From the cell containing the given text, extract its center point as [X, Y] coordinate. 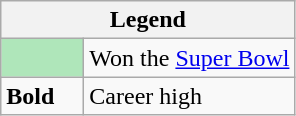
Legend [148, 20]
Bold [42, 96]
Won the Super Bowl [190, 58]
Career high [190, 96]
